Detect which cell encompasses the target text, then output its (X, Y) center coordinate. 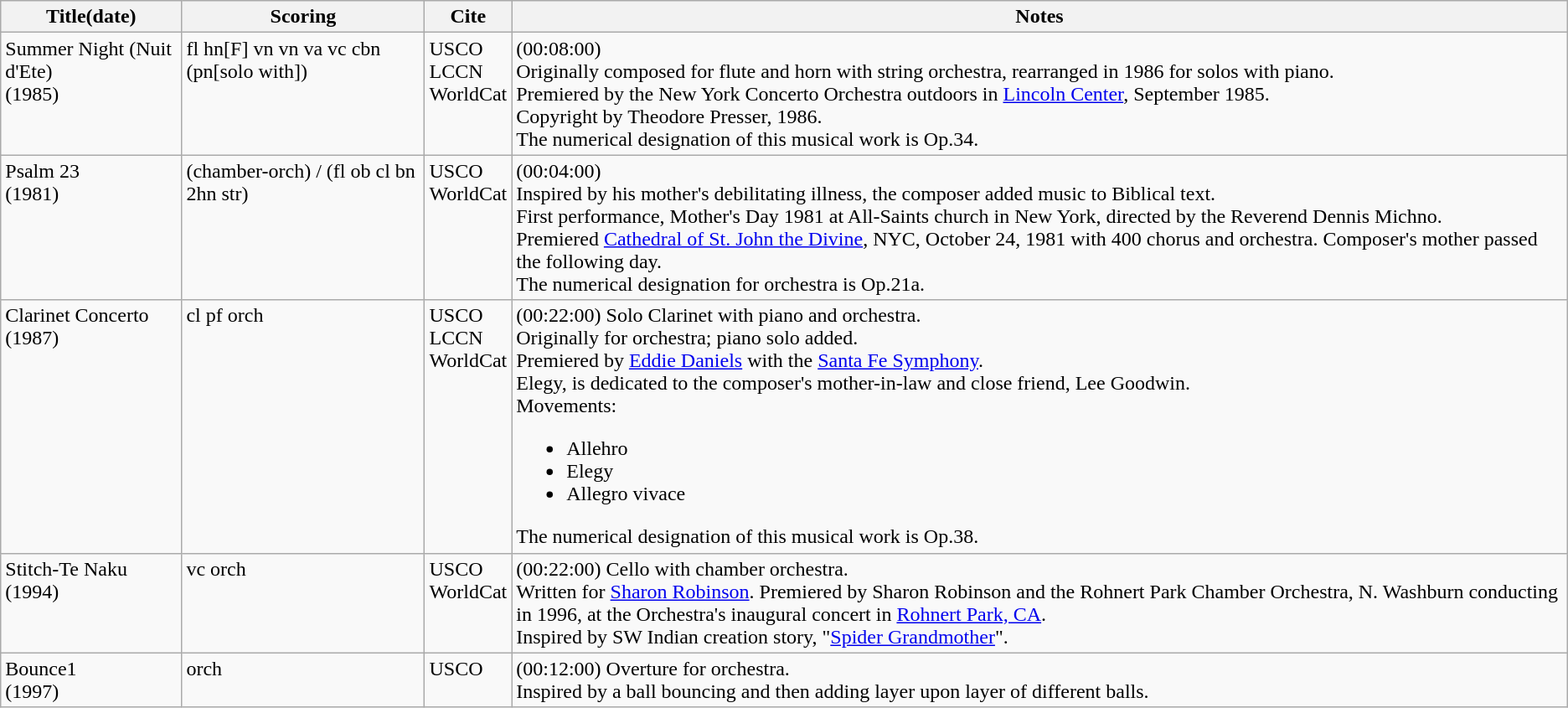
vc orch (303, 603)
Summer Night (Nuit d'Ete)(1985) (91, 94)
Psalm 23(1981) (91, 228)
Bounce1(1997) (91, 680)
Clarinet Concerto(1987) (91, 426)
(chamber-orch) / (fl ob cl bn 2hn str) (303, 228)
Cite (468, 17)
(00:12:00) Overture for orchestra.Inspired by a ball bouncing and then adding layer upon layer of different balls. (1040, 680)
Stitch-Te Naku(1994) (91, 603)
fl hn[F] vn vn va vc cbn (pn[solo with]) (303, 94)
Notes (1040, 17)
USCO (468, 680)
Title(date) (91, 17)
Scoring (303, 17)
cl pf orch (303, 426)
orch (303, 680)
